Scan for the cell matching the given text and deliver its (X, Y) coordinate at center. 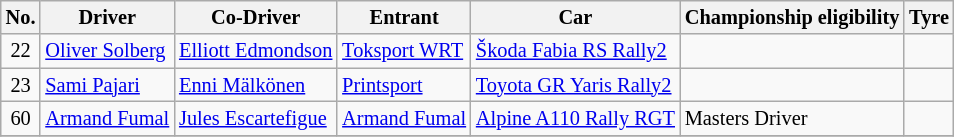
Jules Escartefigue (256, 118)
Driver (107, 17)
22 (21, 51)
Toyota GR Yaris Rally2 (576, 85)
Championship eligibility (792, 17)
Toksport WRT (404, 51)
23 (21, 85)
Sami Pajari (107, 85)
Oliver Solberg (107, 51)
Alpine A110 Rally RGT (576, 118)
Škoda Fabia RS Rally2 (576, 51)
Car (576, 17)
Entrant (404, 17)
Co-Driver (256, 17)
Elliott Edmondson (256, 51)
60 (21, 118)
Tyre (929, 17)
Printsport (404, 85)
Enni Mälkönen (256, 85)
No. (21, 17)
Masters Driver (792, 118)
